Return the [X, Y] coordinate for the center point of the cell that contains the specified text.  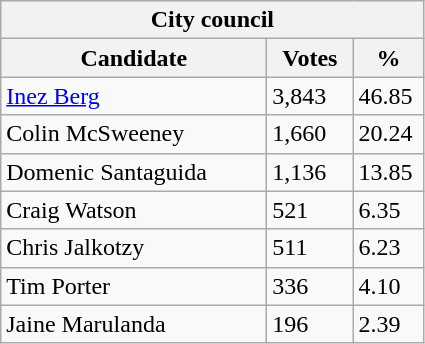
Domenic Santaguida [134, 172]
% [388, 58]
Tim Porter [134, 286]
6.35 [388, 210]
Candidate [134, 58]
1,136 [310, 172]
6.23 [388, 248]
Jaine Marulanda [134, 324]
Craig Watson [134, 210]
196 [310, 324]
13.85 [388, 172]
1,660 [310, 134]
2.39 [388, 324]
City council [212, 20]
4.10 [388, 286]
521 [310, 210]
20.24 [388, 134]
336 [310, 286]
Colin McSweeney [134, 134]
3,843 [310, 96]
511 [310, 248]
46.85 [388, 96]
Chris Jalkotzy [134, 248]
Inez Berg [134, 96]
Votes [310, 58]
